Find where the given text appears and provide that cell's center as [x, y] coordinate. 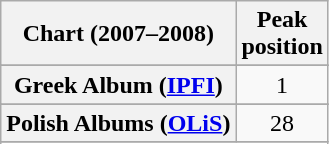
Polish Albums (OLiS) [118, 123]
Peakposition [282, 34]
1 [282, 85]
Greek Album (IPFI) [118, 85]
Chart (2007–2008) [118, 34]
28 [282, 123]
